Provide the (X, Y) coordinate of the cell's center where the given text is located.  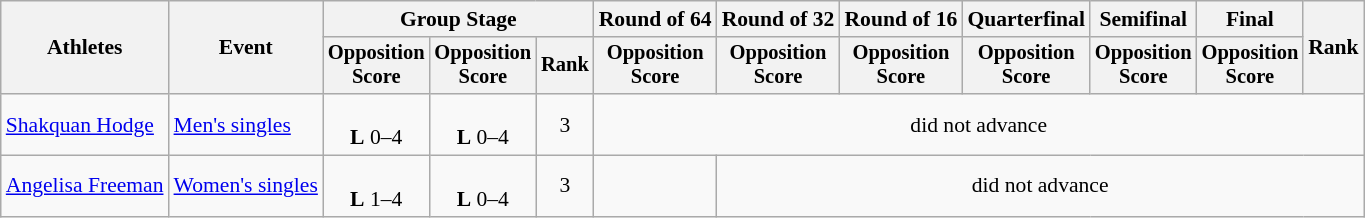
Final (1250, 19)
L 1–4 (376, 186)
Men's singles (246, 124)
Group Stage (458, 19)
Athletes (85, 48)
Round of 32 (778, 19)
Women's singles (246, 186)
Quarterfinal (1026, 19)
Angelisa Freeman (85, 186)
Shakquan Hodge (85, 124)
Round of 16 (900, 19)
Event (246, 48)
Semifinal (1144, 19)
Round of 64 (656, 19)
